Pinpoint the cell where the given text exists, returning its (X, Y) midpoint coordinate. 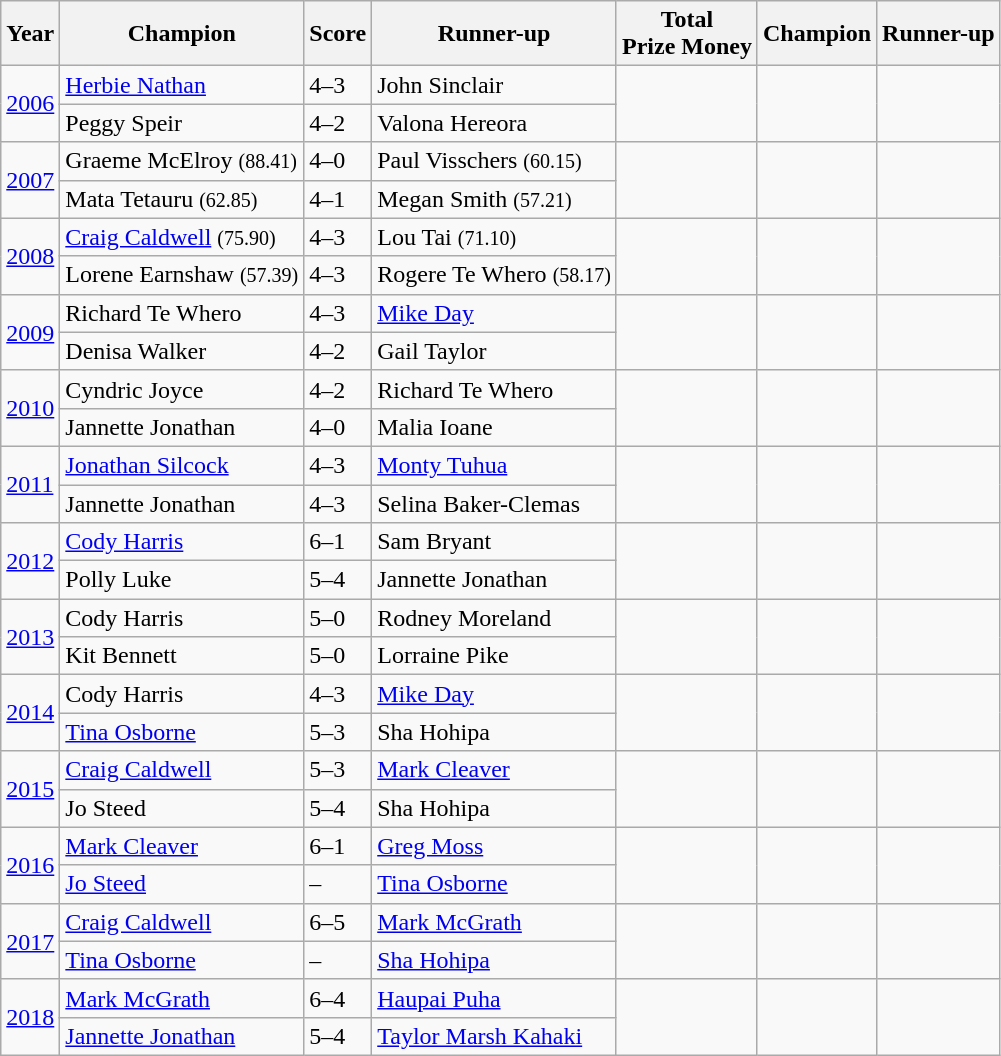
Peggy Speir (182, 123)
Valona Hereora (494, 123)
Polly Luke (182, 580)
Denisa Walker (182, 351)
Score (338, 34)
2015 (30, 789)
2010 (30, 408)
Herbie Nathan (182, 85)
Greg Moss (494, 846)
Malia Ioane (494, 427)
6–4 (338, 998)
Kit Bennett (182, 656)
Lorene Earnshaw (57.39) (182, 275)
Sam Bryant (494, 542)
Craig Caldwell (75.90) (182, 237)
2008 (30, 256)
2014 (30, 713)
Lorraine Pike (494, 656)
Gail Taylor (494, 351)
Megan Smith (57.21) (494, 199)
Rodney Moreland (494, 618)
6–5 (338, 922)
Taylor Marsh Kahaki (494, 1036)
2017 (30, 941)
2018 (30, 1017)
Cyndric Joyce (182, 389)
2012 (30, 561)
Graeme McElroy (88.41) (182, 161)
John Sinclair (494, 85)
2009 (30, 332)
2011 (30, 484)
TotalPrize Money (686, 34)
Monty Tuhua (494, 465)
Year (30, 34)
2006 (30, 104)
2016 (30, 865)
Mata Tetauru (62.85) (182, 199)
Lou Tai (71.10) (494, 237)
4–1 (338, 199)
2013 (30, 637)
Jonathan Silcock (182, 465)
Rogere Te Whero (58.17) (494, 275)
Haupai Puha (494, 998)
2007 (30, 180)
Paul Visschers (60.15) (494, 161)
Selina Baker-Clemas (494, 503)
